Detect which cell encompasses the target text, then output its [X, Y] center coordinate. 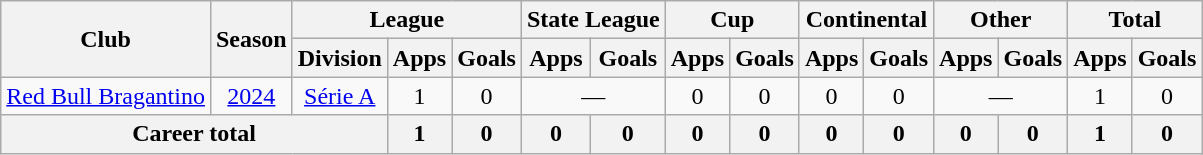
Season [251, 39]
2024 [251, 96]
Division [340, 58]
Other [1001, 20]
Cup [732, 20]
Red Bull Bragantino [106, 96]
Continental [866, 20]
League [406, 20]
State League [593, 20]
Career total [194, 134]
Total [1135, 20]
Série A [340, 96]
Club [106, 39]
